Determine the (x, y) coordinate at the center of the cell enclosing the given text.  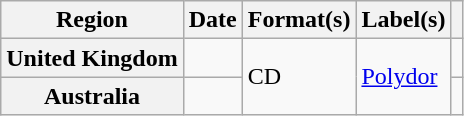
Format(s) (299, 20)
Australia (92, 96)
Date (212, 20)
Region (92, 20)
CD (299, 77)
United Kingdom (92, 58)
Polydor (404, 77)
Label(s) (404, 20)
